Detect which cell encompasses the target text, then output its [X, Y] center coordinate. 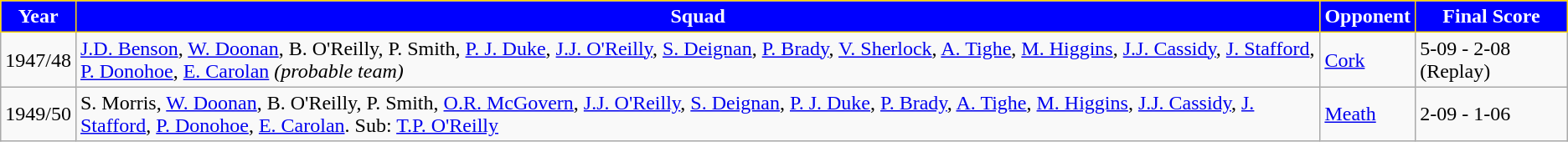
Meath [1368, 114]
Year [39, 17]
1947/48 [39, 60]
Opponent [1368, 17]
2-09 - 1-06 [1492, 114]
Squad [697, 17]
1949/50 [39, 114]
5-09 - 2-08 (Replay) [1492, 60]
Cork [1368, 60]
Final Score [1492, 17]
